Detect which cell encompasses the target text, then output its (x, y) center coordinate. 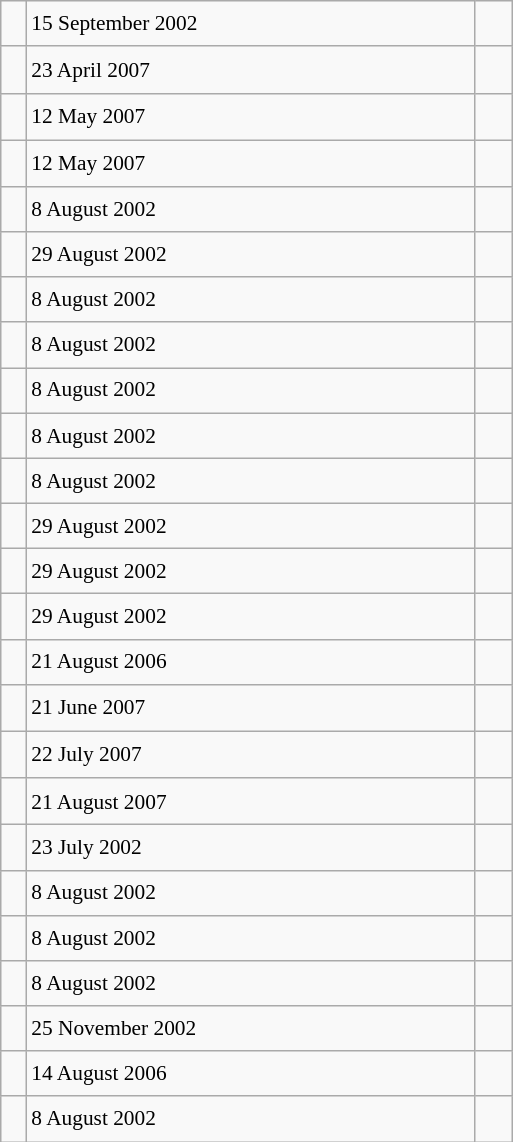
15 September 2002 (250, 24)
23 April 2007 (250, 70)
14 August 2006 (250, 1074)
23 July 2002 (250, 848)
21 August 2007 (250, 802)
21 August 2006 (250, 662)
25 November 2002 (250, 1028)
22 July 2007 (250, 754)
21 June 2007 (250, 708)
